From the cell containing the given text, extract its center point as (x, y) coordinate. 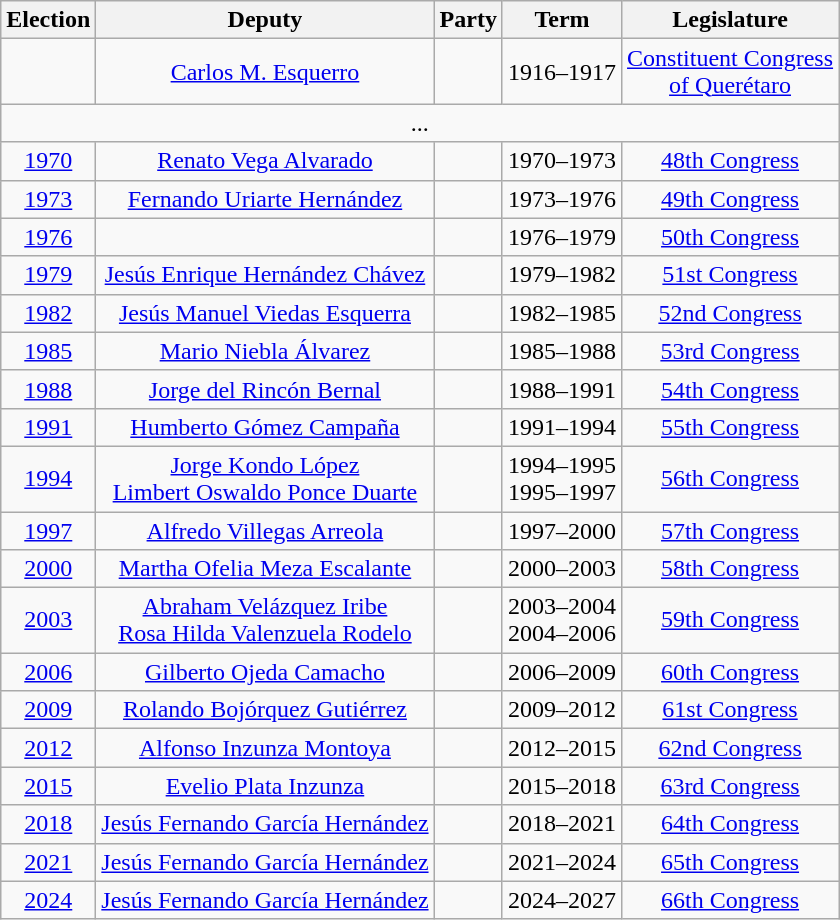
2012 (48, 748)
2024–2027 (562, 900)
1988 (48, 389)
2024 (48, 900)
1994–19951995–1997 (562, 478)
Carlos M. Esquerro (265, 72)
2003 (48, 620)
Election (48, 20)
1973 (48, 199)
Jesús Enrique Hernández Chávez (265, 275)
1997–2000 (562, 531)
Evelio Plata Inzunza (265, 786)
61st Congress (730, 710)
2000 (48, 569)
2006–2009 (562, 672)
1970–1973 (562, 161)
Alfonso Inzunza Montoya (265, 748)
53rd Congress (730, 351)
2000–2003 (562, 569)
58th Congress (730, 569)
Legislature (730, 20)
2015–2018 (562, 786)
Martha Ofelia Meza Escalante (265, 569)
54th Congress (730, 389)
Jorge del Rincón Bernal (265, 389)
2009–2012 (562, 710)
Mario Niebla Álvarez (265, 351)
Renato Vega Alvarado (265, 161)
1997 (48, 531)
2018 (48, 824)
Rolando Bojórquez Gutiérrez (265, 710)
1970 (48, 161)
2006 (48, 672)
1973–1976 (562, 199)
1988–1991 (562, 389)
Term (562, 20)
2003–20042004–2006 (562, 620)
Gilberto Ojeda Camacho (265, 672)
62nd Congress (730, 748)
Jesús Manuel Viedas Esquerra (265, 313)
Fernando Uriarte Hernández (265, 199)
59th Congress (730, 620)
48th Congress (730, 161)
1994 (48, 478)
1982–1985 (562, 313)
1976–1979 (562, 237)
2009 (48, 710)
1985 (48, 351)
1982 (48, 313)
63rd Congress (730, 786)
Abraham Velázquez IribeRosa Hilda Valenzuela Rodelo (265, 620)
52nd Congress (730, 313)
1979–1982 (562, 275)
2015 (48, 786)
64th Congress (730, 824)
49th Congress (730, 199)
Alfredo Villegas Arreola (265, 531)
Humberto Gómez Campaña (265, 427)
Party (468, 20)
1991 (48, 427)
1976 (48, 237)
1979 (48, 275)
56th Congress (730, 478)
Deputy (265, 20)
57th Congress (730, 531)
50th Congress (730, 237)
60th Congress (730, 672)
55th Congress (730, 427)
1985–1988 (562, 351)
2021–2024 (562, 862)
2018–2021 (562, 824)
66th Congress (730, 900)
Constituent Congressof Querétaro (730, 72)
... (420, 123)
51st Congress (730, 275)
Jorge Kondo LópezLimbert Oswaldo Ponce Duarte (265, 478)
1916–1917 (562, 72)
1991–1994 (562, 427)
2012–2015 (562, 748)
65th Congress (730, 862)
2021 (48, 862)
